For the text-containing cell, return its midpoint in (X, Y) coordinate format. 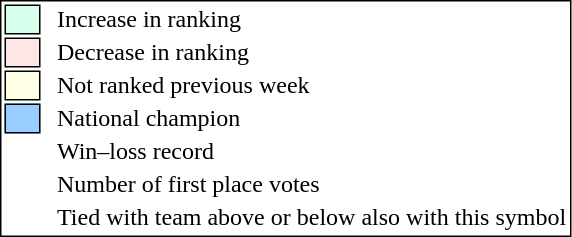
Decrease in ranking (312, 53)
Number of first place votes (312, 185)
Win–loss record (312, 151)
Not ranked previous week (312, 85)
Increase in ranking (312, 19)
National champion (312, 119)
Tied with team above or below also with this symbol (312, 217)
